From the cell containing the given text, extract its center point as [X, Y] coordinate. 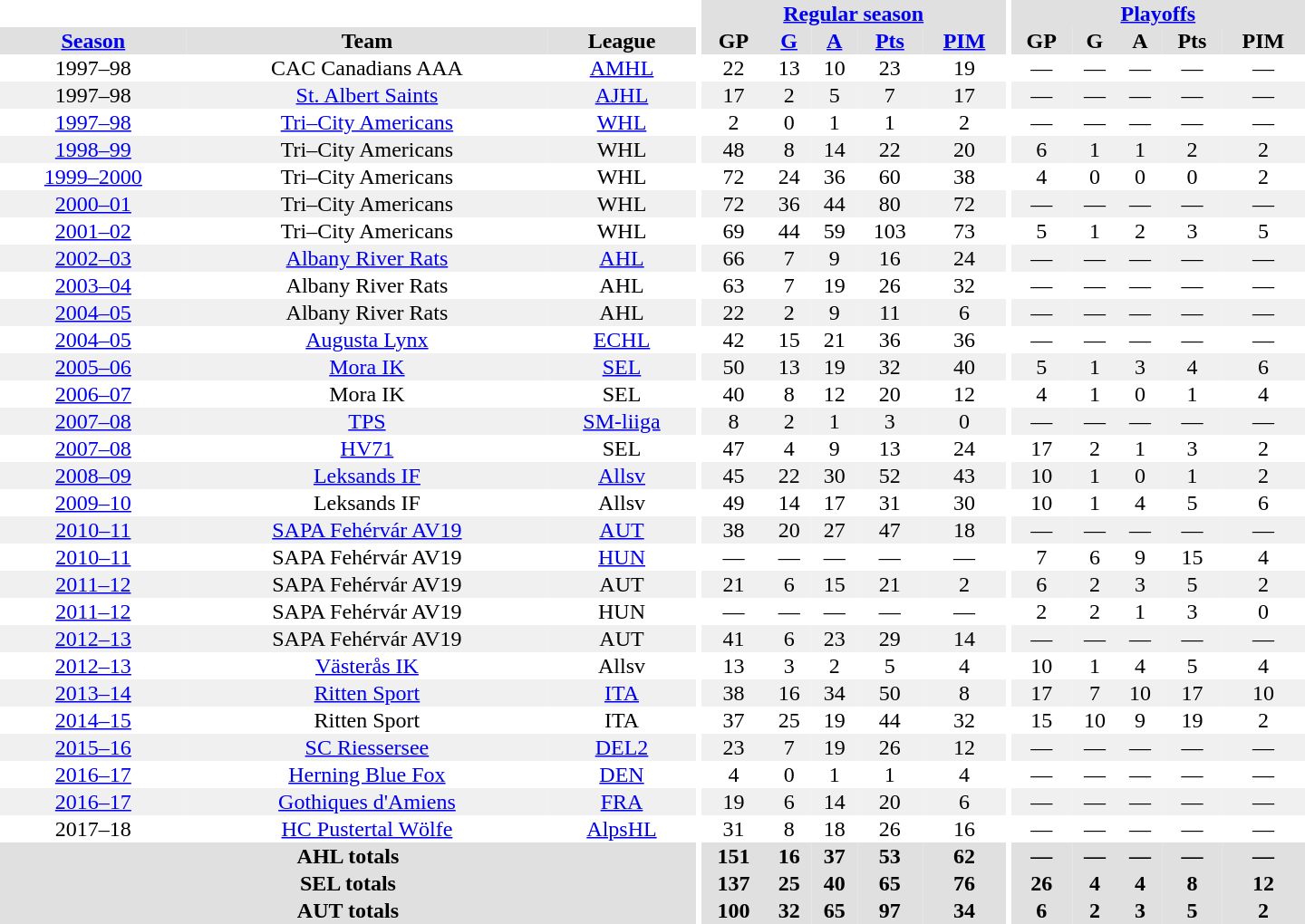
2001–02 [93, 231]
137 [733, 883]
27 [835, 530]
Playoffs [1158, 14]
53 [890, 856]
1998–99 [93, 149]
AUT totals [348, 910]
SEL totals [348, 883]
48 [733, 149]
FRA [622, 802]
41 [733, 639]
2000–01 [93, 204]
Gothiques d'Amiens [367, 802]
49 [733, 503]
AlpsHL [622, 829]
CAC Canadians AAA [367, 68]
TPS [367, 421]
SM-liiga [622, 421]
Season [93, 41]
60 [890, 177]
2003–04 [93, 285]
76 [964, 883]
2017–18 [93, 829]
45 [733, 476]
80 [890, 204]
2013–14 [93, 693]
2015–16 [93, 747]
2006–07 [93, 394]
League [622, 41]
11 [890, 313]
HV71 [367, 448]
97 [890, 910]
AJHL [622, 95]
AMHL [622, 68]
66 [733, 258]
Herning Blue Fox [367, 775]
AHL totals [348, 856]
2005–06 [93, 367]
DEN [622, 775]
Team [367, 41]
St. Albert Saints [367, 95]
59 [835, 231]
69 [733, 231]
103 [890, 231]
2008–09 [93, 476]
2002–03 [93, 258]
29 [890, 639]
Västerås IK [367, 666]
2014–15 [93, 720]
62 [964, 856]
2009–10 [93, 503]
73 [964, 231]
1999–2000 [93, 177]
43 [964, 476]
HC Pustertal Wölfe [367, 829]
63 [733, 285]
ECHL [622, 340]
Regular season [854, 14]
Augusta Lynx [367, 340]
SC Riessersee [367, 747]
42 [733, 340]
DEL2 [622, 747]
151 [733, 856]
52 [890, 476]
100 [733, 910]
